Determine the (X, Y) coordinate at the center of the cell enclosing the given text.  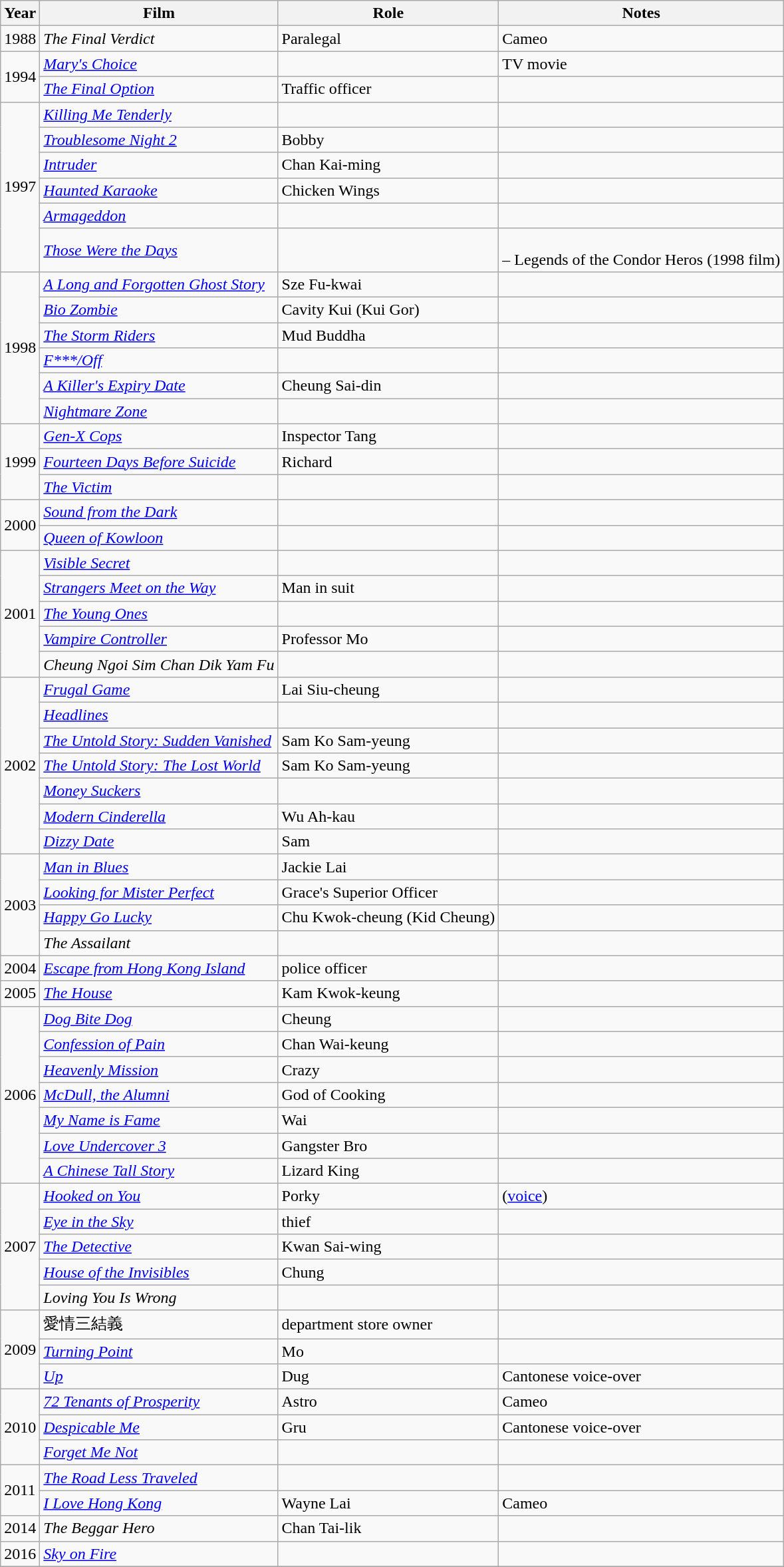
Cheung Sai-din (388, 386)
2009 (20, 1349)
Happy Go Lucky (159, 918)
(voice) (641, 1196)
Despicable Me (159, 1427)
God of Cooking (388, 1095)
Modern Cinderella (159, 816)
Bobby (388, 140)
Dug (388, 1377)
Sky on Fire (159, 1554)
Fourteen Days Before Suicide (159, 462)
2006 (20, 1095)
I Love Hong Kong (159, 1503)
The Road Less Traveled (159, 1478)
Frugal Game (159, 689)
Gru (388, 1427)
1988 (20, 39)
Lai Siu-cheung (388, 689)
Chicken Wings (388, 190)
Man in suit (388, 588)
Notes (641, 13)
Role (388, 13)
1998 (20, 347)
The Untold Story: Sudden Vanished (159, 741)
Looking for Mister Perfect (159, 892)
The Storm Riders (159, 335)
Forget Me Not (159, 1453)
Visible Secret (159, 563)
Wayne Lai (388, 1503)
Chung (388, 1272)
Inspector Tang (388, 436)
Money Suckers (159, 791)
Traffic officer (388, 89)
– Legends of the Condor Heros (1998 film) (641, 250)
2004 (20, 968)
2016 (20, 1554)
Mary's Choice (159, 64)
Crazy (388, 1069)
The Assailant (159, 943)
1999 (20, 462)
Queen of Kowloon (159, 538)
The House (159, 993)
Nightmare Zone (159, 411)
Dog Bite Dog (159, 1019)
The Victim (159, 487)
Armageddon (159, 216)
Chan Kai-ming (388, 165)
Eye in the Sky (159, 1222)
The Untold Story: The Lost World (159, 766)
Mo (388, 1351)
Sam (388, 842)
Chan Wai-keung (388, 1044)
Hooked on You (159, 1196)
Haunted Karaoke (159, 190)
Cheung (388, 1019)
The Young Ones (159, 613)
Gangster Bro (388, 1145)
A Killer's Expiry Date (159, 386)
Headlines (159, 715)
Gen-X Cops (159, 436)
72 Tenants of Prosperity (159, 1402)
Wu Ah-kau (388, 816)
Astro (388, 1402)
Grace's Superior Officer (388, 892)
The Detective (159, 1247)
F***/Off (159, 361)
Professor Mo (388, 639)
My Name is Fame (159, 1120)
2005 (20, 993)
Confession of Pain (159, 1044)
2007 (20, 1247)
愛情三結義 (159, 1324)
2011 (20, 1490)
Escape from Hong Kong Island (159, 968)
Vampire Controller (159, 639)
A Chinese Tall Story (159, 1171)
Film (159, 13)
Kwan Sai-wing (388, 1247)
Love Undercover 3 (159, 1145)
1994 (20, 77)
Porky (388, 1196)
Heavenly Mission (159, 1069)
Kam Kwok-keung (388, 993)
Sze Fu-kwai (388, 284)
Richard (388, 462)
Mud Buddha (388, 335)
House of the Invisibles (159, 1272)
Cheung Ngoi Sim Chan Dik Yam Fu (159, 664)
2003 (20, 905)
2002 (20, 765)
Turning Point (159, 1351)
The Final Verdict (159, 39)
Up (159, 1377)
thief (388, 1222)
Loving You Is Wrong (159, 1298)
McDull, the Alumni (159, 1095)
Troublesome Night 2 (159, 140)
Jackie Lai (388, 867)
Cavity Kui (Kui Gor) (388, 309)
department store owner (388, 1324)
A Long and Forgotten Ghost Story (159, 284)
2000 (20, 525)
Dizzy Date (159, 842)
2010 (20, 1427)
The Final Option (159, 89)
Year (20, 13)
TV movie (641, 64)
2014 (20, 1528)
Paralegal (388, 39)
Intruder (159, 165)
Wai (388, 1120)
1997 (20, 186)
Bio Zombie (159, 309)
police officer (388, 968)
The Beggar Hero (159, 1528)
Lizard King (388, 1171)
2001 (20, 613)
Those Were the Days (159, 250)
Chu Kwok-cheung (Kid Cheung) (388, 918)
Killing Me Tenderly (159, 114)
Man in Blues (159, 867)
Sound from the Dark (159, 512)
Chan Tai-lik (388, 1528)
Strangers Meet on the Way (159, 588)
